For the text-containing cell, return its midpoint in [X, Y] coordinate format. 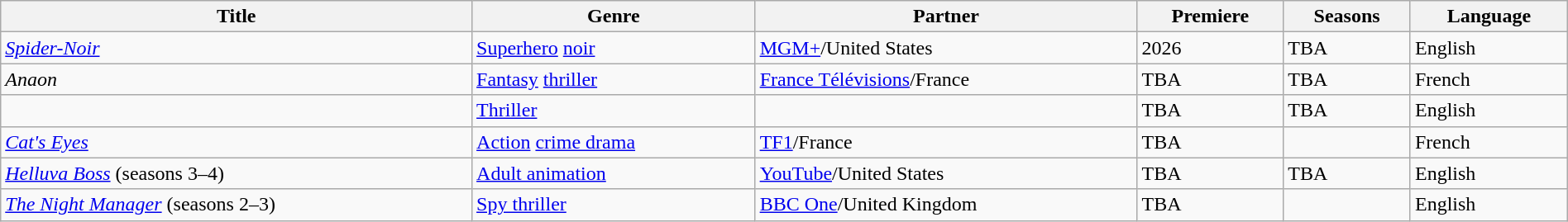
The Night Manager (seasons 2–3) [237, 205]
Adult animation [614, 173]
2026 [1211, 48]
Superhero noir [614, 48]
Spider-Noir [237, 48]
YouTube/United States [946, 173]
Partner [946, 17]
Premiere [1211, 17]
Seasons [1347, 17]
Anaon [237, 79]
Action crime drama [614, 142]
France Télévisions/France [946, 79]
Language [1489, 17]
Cat's Eyes [237, 142]
MGM+/United States [946, 48]
Helluva Boss (seasons 3–4) [237, 173]
Spy thriller [614, 205]
Thriller [614, 111]
Genre [614, 17]
Title [237, 17]
Fantasy thriller [614, 79]
BBC One/United Kingdom [946, 205]
TF1/France [946, 142]
